From the cell containing the given text, extract its center point as [x, y] coordinate. 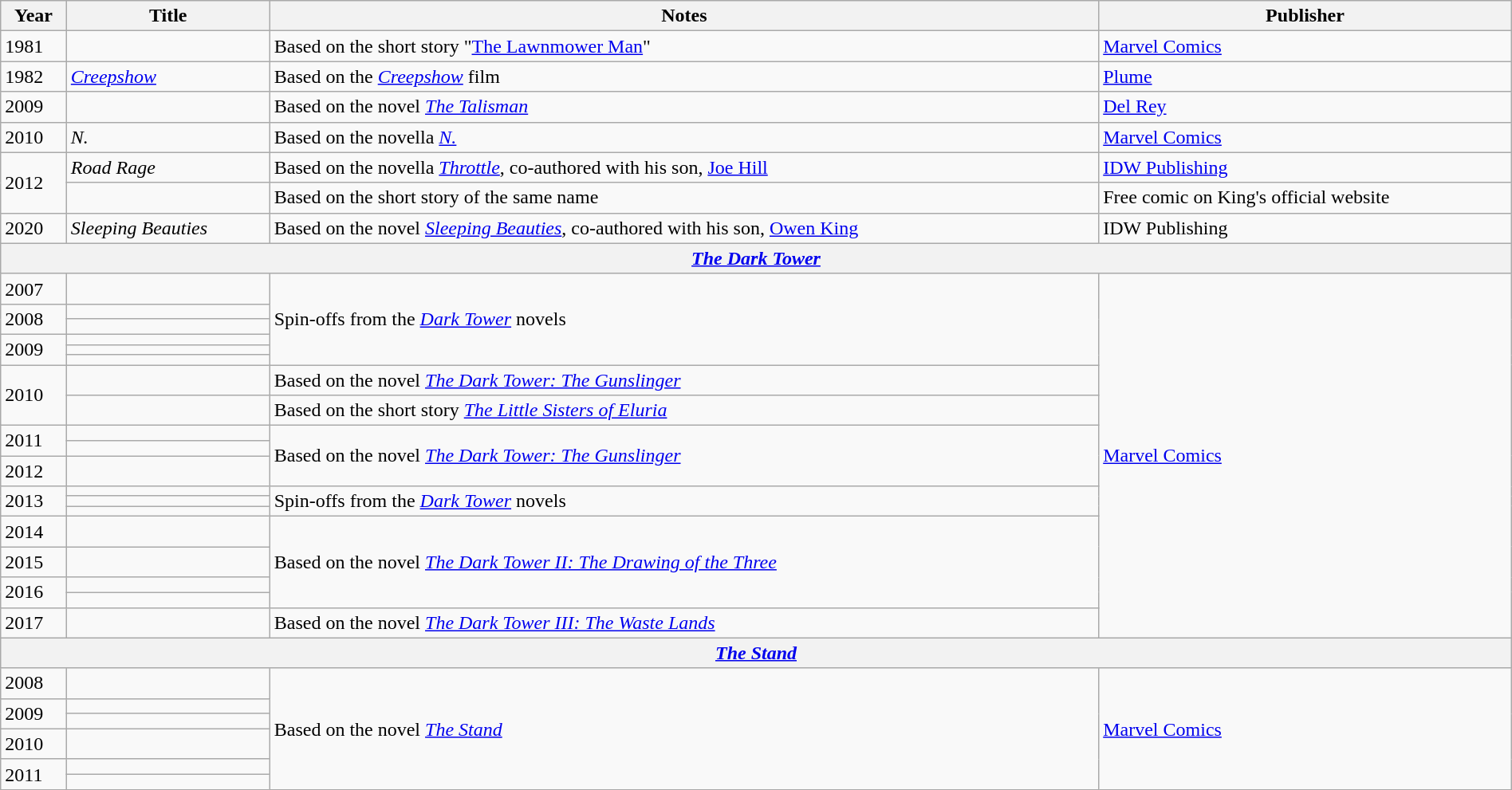
Based on the short story "The Lawnmower Man" [684, 46]
Publisher [1305, 16]
Based on the novel Sleeping Beauties, co-authored with his son, Owen King [684, 228]
Based on the novella Throttle, co-authored with his son, Joe Hill [684, 167]
1982 [33, 77]
Based on the Creepshow film [684, 77]
Free comic on King's official website [1305, 198]
Based on the short story of the same name [684, 198]
Year [33, 16]
2016 [33, 592]
Del Rey [1305, 107]
Plume [1305, 77]
The Dark Tower [756, 258]
The Stand [756, 653]
Based on the novel The Talisman [684, 107]
2017 [33, 623]
Based on the short story The Little Sisters of Eluria [684, 411]
2020 [33, 228]
Based on the novella N. [684, 137]
Based on the novel The Dark Tower III: The Waste Lands [684, 623]
Creepshow [167, 77]
Based on the novel The Stand [684, 729]
N. [167, 137]
2015 [33, 562]
Notes [684, 16]
1981 [33, 46]
Based on the novel The Dark Tower II: The Drawing of the Three [684, 562]
Road Rage [167, 167]
2014 [33, 532]
2013 [33, 501]
Sleeping Beauties [167, 228]
Title [167, 16]
2007 [33, 289]
